Determine the (x, y) coordinate at the center of the cell enclosing the given text.  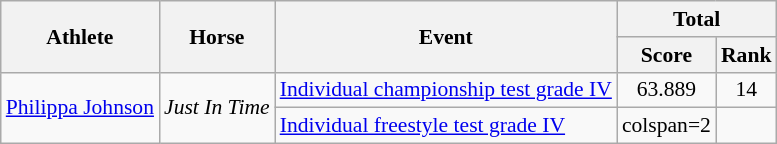
Total (697, 19)
Athlete (80, 36)
Rank (746, 55)
colspan=2 (666, 126)
63.889 (666, 90)
Individual championship test grade IV (446, 90)
Individual freestyle test grade IV (446, 126)
14 (746, 90)
Score (666, 55)
Just In Time (217, 108)
Philippa Johnson (80, 108)
Horse (217, 36)
Event (446, 36)
